Determine the [X, Y] coordinate at the center of the cell enclosing the given text.  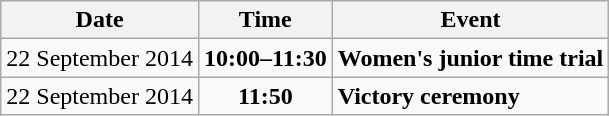
10:00–11:30 [265, 58]
11:50 [265, 96]
Event [470, 20]
Date [100, 20]
Victory ceremony [470, 96]
Time [265, 20]
Women's junior time trial [470, 58]
